Provide the [X, Y] coordinate of the cell's center where the given text is located.  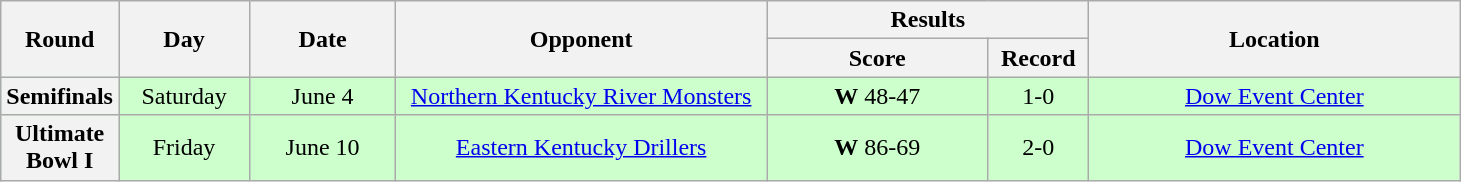
Day [184, 39]
Location [1274, 39]
Results [928, 20]
W 86-69 [878, 148]
Opponent [582, 39]
Saturday [184, 96]
Northern Kentucky River Monsters [582, 96]
W 48-47 [878, 96]
Score [878, 58]
Semifinals [60, 96]
2-0 [1038, 148]
Record [1038, 58]
Round [60, 39]
Ultimate Bowl I [60, 148]
Date [323, 39]
1-0 [1038, 96]
Friday [184, 148]
Eastern Kentucky Drillers [582, 148]
June 4 [323, 96]
June 10 [323, 148]
